Return [x, y] of the center of cell containing provided text 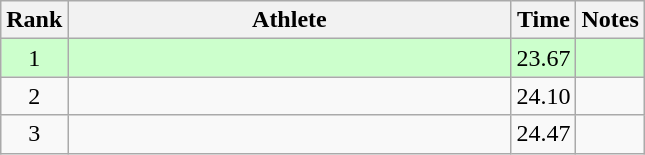
Athlete [290, 20]
3 [34, 134]
Rank [34, 20]
2 [34, 96]
24.10 [544, 96]
1 [34, 58]
Time [544, 20]
23.67 [544, 58]
Notes [610, 20]
24.47 [544, 134]
